Capture the cell that displays the provided text and extract its (x, y) central coordinate. 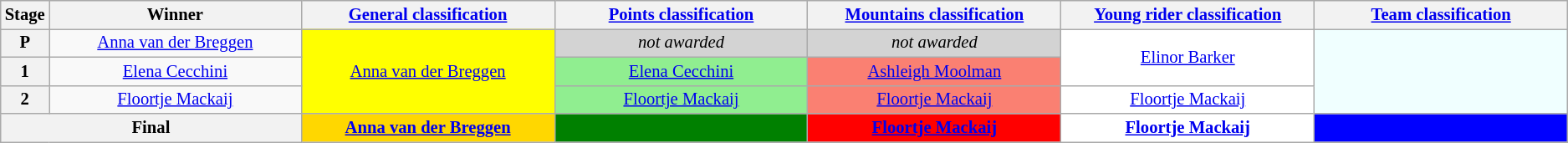
Winner (176, 14)
Elinor Barker (1187, 57)
General classification (428, 14)
Stage (25, 14)
Final (151, 128)
1 (25, 71)
Team classification (1442, 14)
Mountains classification (935, 14)
P (25, 43)
Ashleigh Moolman (935, 71)
Young rider classification (1187, 14)
2 (25, 100)
Points classification (681, 14)
